Provide the (x, y) coordinate of the cell's center where the given text is located.  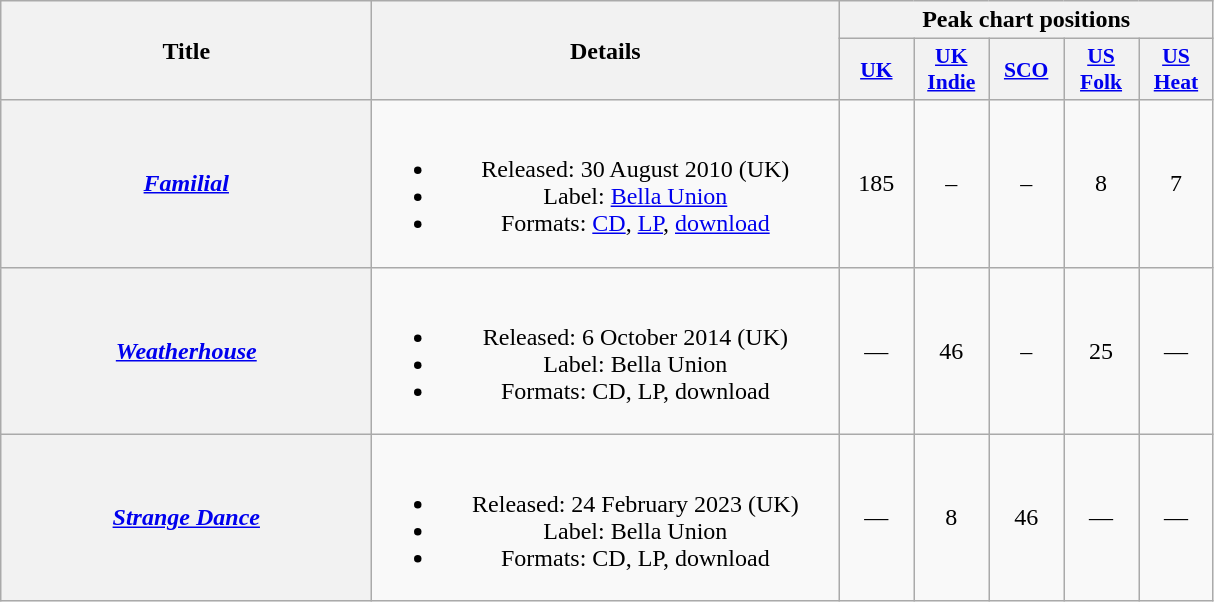
185 (876, 184)
Weatherhouse (186, 350)
Released: 24 February 2023 (UK)Label: Bella UnionFormats: CD, LP, download (606, 518)
UK (876, 70)
Title (186, 50)
USHeat (1176, 70)
Strange Dance (186, 518)
UKIndie (952, 70)
Familial (186, 184)
25 (1102, 350)
Peak chart positions (1026, 20)
USFolk (1102, 70)
Released: 30 August 2010 (UK)Label: Bella UnionFormats: CD, LP, download (606, 184)
7 (1176, 184)
SCO (1026, 70)
Details (606, 50)
Released: 6 October 2014 (UK)Label: Bella UnionFormats: CD, LP, download (606, 350)
